Return [x, y] of the center of cell containing provided text 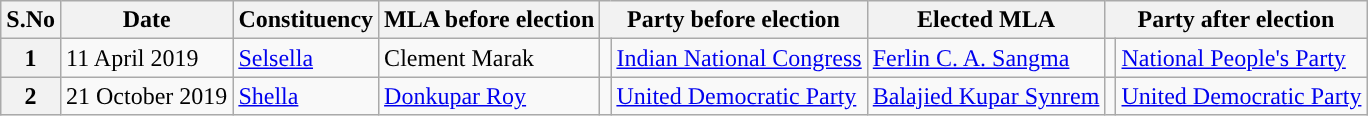
National People's Party [1242, 58]
Selsella [306, 58]
11 April 2019 [146, 58]
Constituency [306, 20]
21 October 2019 [146, 96]
Party after election [1236, 20]
S.No [31, 20]
Balajied Kupar Synrem [986, 96]
2 [31, 96]
Date [146, 20]
MLA before election [490, 20]
Party before election [734, 20]
Donkupar Roy [490, 96]
1 [31, 58]
Elected MLA [986, 20]
Clement Marak [490, 58]
Ferlin C. A. Sangma [986, 58]
Shella [306, 96]
Indian National Congress [739, 58]
